Detect which cell encompasses the target text, then output its [X, Y] center coordinate. 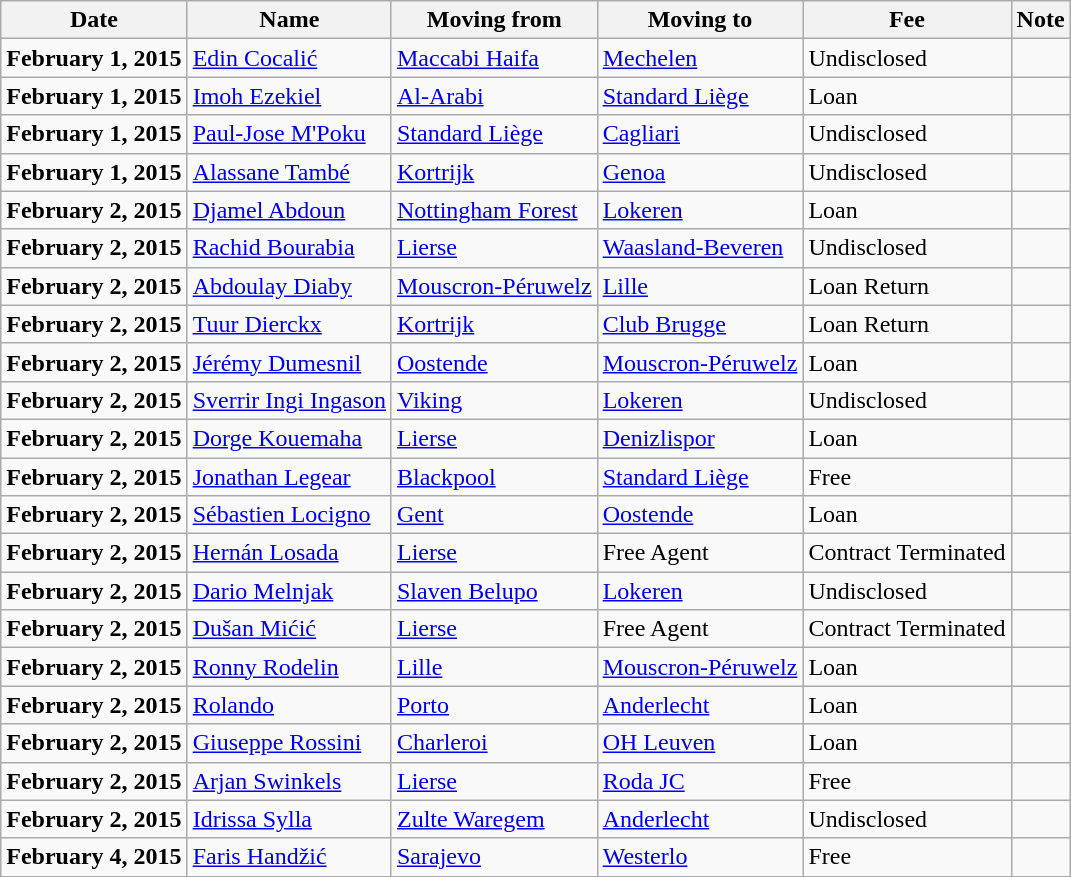
Blackpool [494, 477]
Westerlo [700, 857]
Club Brugge [700, 324]
Nottingham Forest [494, 210]
Dušan Mićić [289, 629]
Hernán Losada [289, 553]
Alassane També [289, 172]
Jérémy Dumesnil [289, 362]
Arjan Swinkels [289, 781]
Genoa [700, 172]
Giuseppe Rossini [289, 743]
Abdoulay Diaby [289, 286]
Jonathan Legear [289, 477]
Note [1040, 20]
OH Leuven [700, 743]
Viking [494, 400]
Paul-Jose M'Poku [289, 134]
Gent [494, 515]
Rachid Bourabia [289, 248]
Sarajevo [494, 857]
Ronny Rodelin [289, 667]
February 4, 2015 [94, 857]
Name [289, 20]
Imoh Ezekiel [289, 96]
Fee [907, 20]
Slaven Belupo [494, 591]
Moving to [700, 20]
Denizlispor [700, 438]
Dorge Kouemaha [289, 438]
Waasland-Beveren [700, 248]
Cagliari [700, 134]
Maccabi Haifa [494, 58]
Porto [494, 705]
Dario Melnjak [289, 591]
Zulte Waregem [494, 819]
Rolando [289, 705]
Edin Cocalić [289, 58]
Sébastien Locigno [289, 515]
Sverrir Ingi Ingason [289, 400]
Date [94, 20]
Tuur Dierckx [289, 324]
Mechelen [700, 58]
Djamel Abdoun [289, 210]
Faris Handžić [289, 857]
Roda JC [700, 781]
Moving from [494, 20]
Al-Arabi [494, 96]
Charleroi [494, 743]
Idrissa Sylla [289, 819]
